Return [x, y] of the center of cell containing provided text 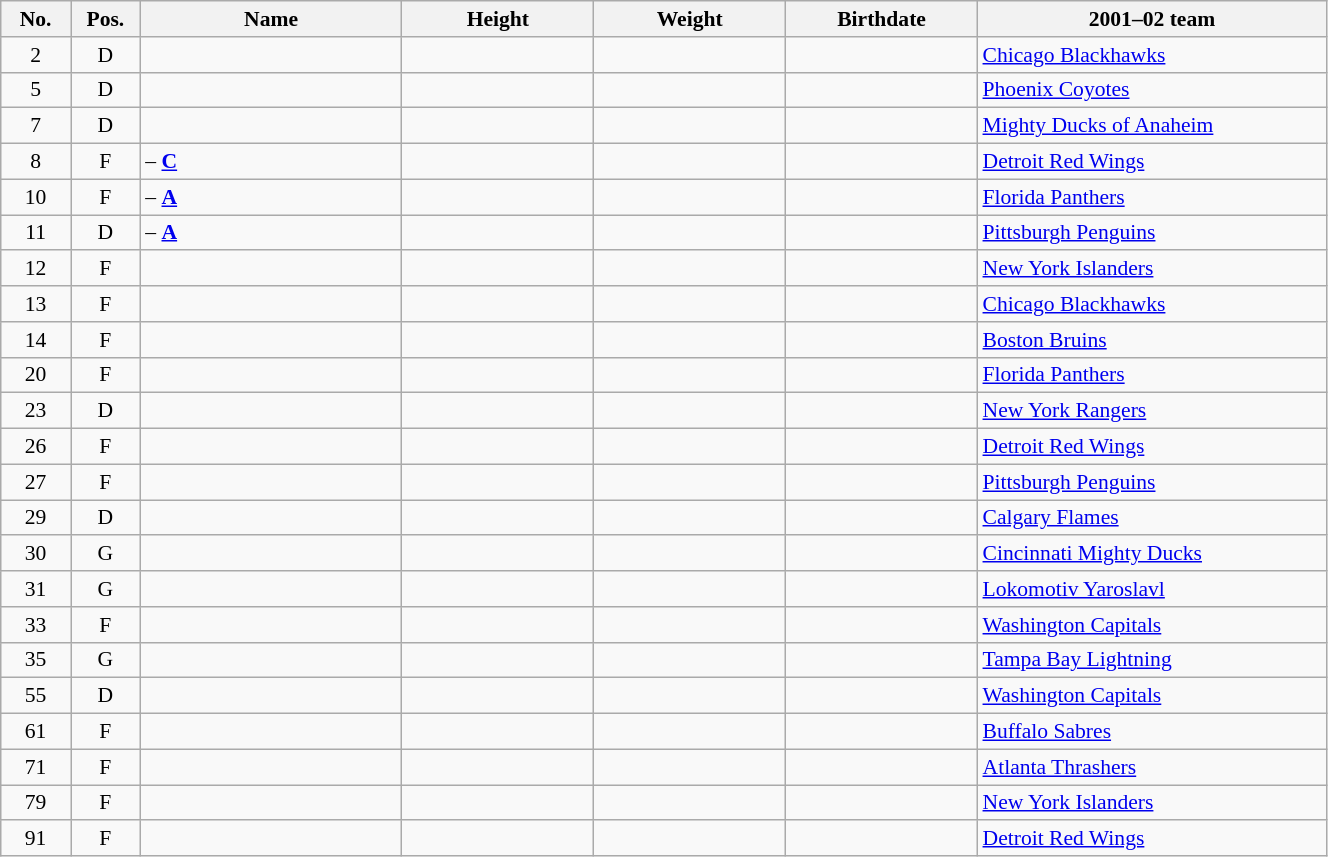
2001–02 team [1152, 19]
8 [36, 162]
Lokomotiv Yaroslavl [1152, 589]
35 [36, 660]
30 [36, 554]
5 [36, 90]
11 [36, 233]
14 [36, 340]
33 [36, 625]
23 [36, 411]
13 [36, 304]
New York Rangers [1152, 411]
Cincinnati Mighty Ducks [1152, 554]
Boston Bruins [1152, 340]
Height [498, 19]
Phoenix Coyotes [1152, 90]
Atlanta Thrashers [1152, 767]
2 [36, 55]
Name [271, 19]
31 [36, 589]
26 [36, 447]
20 [36, 375]
Birthdate [882, 19]
Calgary Flames [1152, 518]
Mighty Ducks of Anaheim [1152, 126]
Buffalo Sabres [1152, 732]
61 [36, 732]
79 [36, 803]
71 [36, 767]
Tampa Bay Lightning [1152, 660]
12 [36, 269]
No. [36, 19]
7 [36, 126]
91 [36, 839]
– C [271, 162]
Pos. [105, 19]
29 [36, 518]
27 [36, 482]
Weight [690, 19]
55 [36, 696]
10 [36, 197]
